Capture the cell that displays the provided text and extract its [x, y] central coordinate. 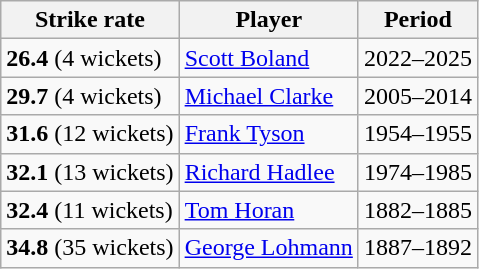
Strike rate [90, 20]
2022–2025 [418, 58]
34.8 (35 wickets) [90, 248]
Player [268, 20]
1954–1955 [418, 134]
Scott Boland [268, 58]
Period [418, 20]
26.4 (4 wickets) [90, 58]
Tom Horan [268, 210]
1882–1885 [418, 210]
Michael Clarke [268, 96]
Frank Tyson [268, 134]
2005–2014 [418, 96]
32.4 (11 wickets) [90, 210]
1974–1985 [418, 172]
1887–1892 [418, 248]
George Lohmann [268, 248]
29.7 (4 wickets) [90, 96]
Richard Hadlee [268, 172]
32.1 (13 wickets) [90, 172]
31.6 (12 wickets) [90, 134]
